Capture the cell that displays the provided text and extract its (X, Y) central coordinate. 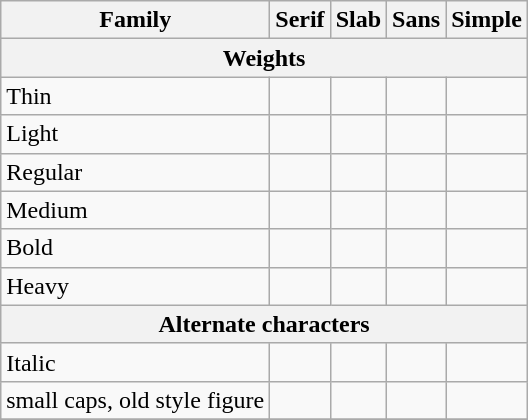
Regular (136, 172)
Serif (300, 20)
Medium (136, 210)
Weights (264, 58)
Slab (358, 20)
Italic (136, 362)
Light (136, 134)
Alternate characters (264, 324)
Sans (416, 20)
Simple (487, 20)
Family (136, 20)
small caps, old style figure (136, 400)
Bold (136, 248)
Heavy (136, 286)
Thin (136, 96)
